Locate the cell with the specified text and output its (X, Y) center coordinate. 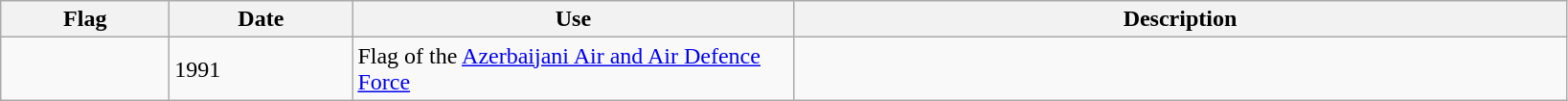
Use (573, 19)
Flag (85, 19)
Date (261, 19)
Description (1180, 19)
1991 (261, 69)
Flag of the Azerbaijani Air and Air Defence Force (573, 69)
